Capture the cell that displays the provided text and extract its (x, y) central coordinate. 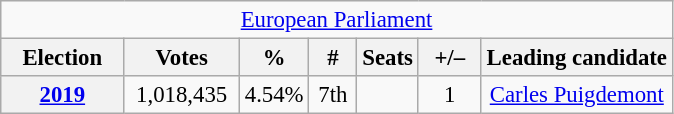
+/– (450, 58)
Leading candidate (576, 58)
Election (62, 58)
1 (450, 95)
# (333, 58)
Carles Puigdemont (576, 95)
Votes (182, 58)
1,018,435 (182, 95)
7th (333, 95)
2019 (62, 95)
Seats (388, 58)
% (274, 58)
4.54% (274, 95)
European Parliament (337, 20)
